Scan for the cell matching the given text and deliver its [X, Y] coordinate at center. 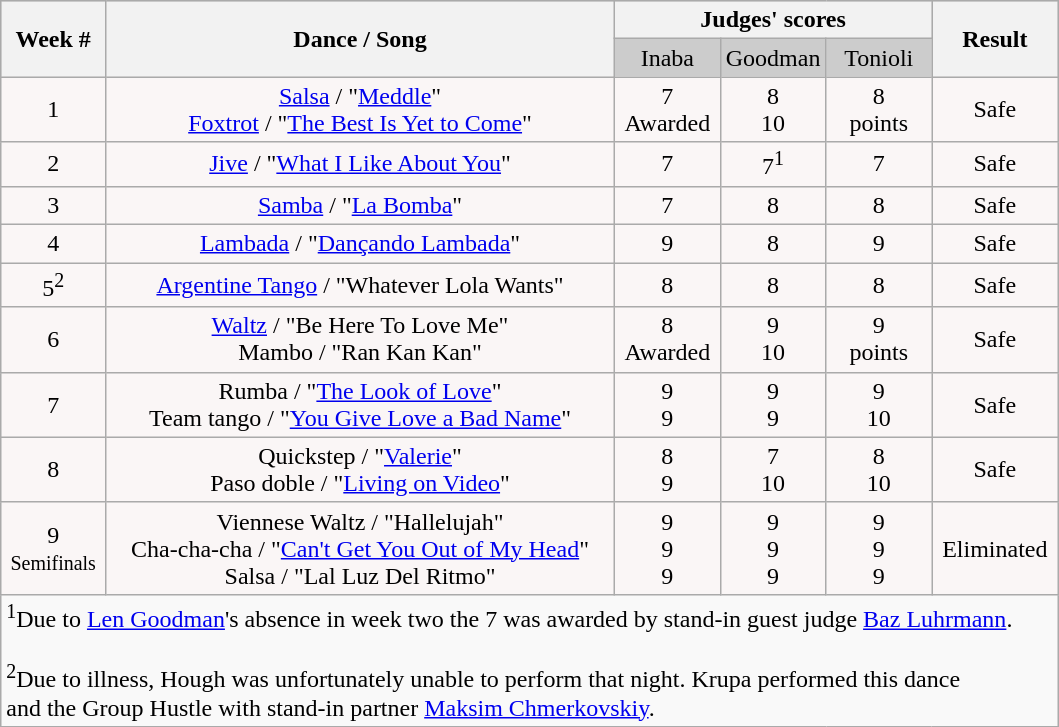
Week # [54, 39]
7Awarded [667, 110]
71 [773, 164]
3 [54, 205]
Result [995, 39]
6 [54, 340]
Quickstep / "Valerie"Paso doble / "Living on Video" [360, 470]
89 [667, 470]
9points [879, 340]
710 [773, 470]
Goodman [773, 58]
4 [54, 244]
Tonioli [879, 58]
9Semifinals [54, 548]
Jive / "What I Like About You" [360, 164]
Waltz / "Be Here To Love Me"Mambo / "Ran Kan Kan" [360, 340]
Judges' scores [772, 20]
Lambada / "Dançando Lambada" [360, 244]
2 [54, 164]
Inaba [667, 58]
Dance / Song [360, 39]
8Awarded [667, 340]
52 [54, 286]
1 [54, 110]
Samba / "La Bomba" [360, 205]
8points [879, 110]
Eliminated [995, 548]
Rumba / "The Look of Love"Team tango / "You Give Love a Bad Name" [360, 404]
Argentine Tango / "Whatever Lola Wants" [360, 286]
Viennese Waltz / "Hallelujah"Cha-cha-cha / "Can't Get You Out of My Head"Salsa / "Lal Luz Del Ritmo" [360, 548]
Salsa / "Meddle"Foxtrot / "The Best Is Yet to Come" [360, 110]
